Find where the given text appears and provide that cell's center as (x, y) coordinate. 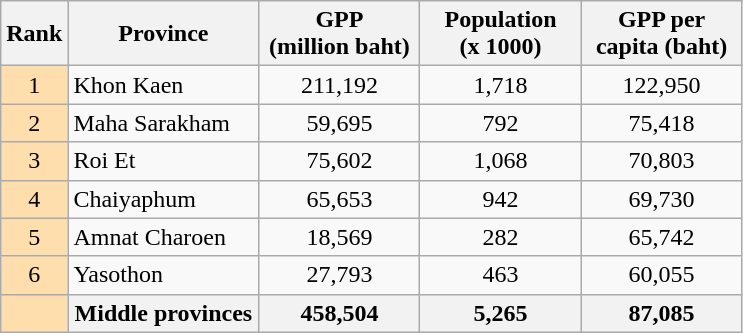
Khon Kaen (164, 85)
70,803 (662, 161)
463 (500, 275)
75,418 (662, 123)
282 (500, 237)
Province (164, 34)
122,950 (662, 85)
Middle provinces (164, 313)
75,602 (340, 161)
3 (34, 161)
792 (500, 123)
4 (34, 199)
Yasothon (164, 275)
458,504 (340, 313)
87,085 (662, 313)
65,742 (662, 237)
GPP(million baht) (340, 34)
Population(x 1000) (500, 34)
18,569 (340, 237)
GPP per capita (baht) (662, 34)
60,055 (662, 275)
Amnat Charoen (164, 237)
Rank (34, 34)
5,265 (500, 313)
59,695 (340, 123)
1,718 (500, 85)
2 (34, 123)
27,793 (340, 275)
Chaiyaphum (164, 199)
69,730 (662, 199)
1,068 (500, 161)
942 (500, 199)
6 (34, 275)
5 (34, 237)
65,653 (340, 199)
Roi Et (164, 161)
Maha Sarakham (164, 123)
211,192 (340, 85)
1 (34, 85)
